Return the [X, Y] coordinate for the center point of the cell that contains the specified text.  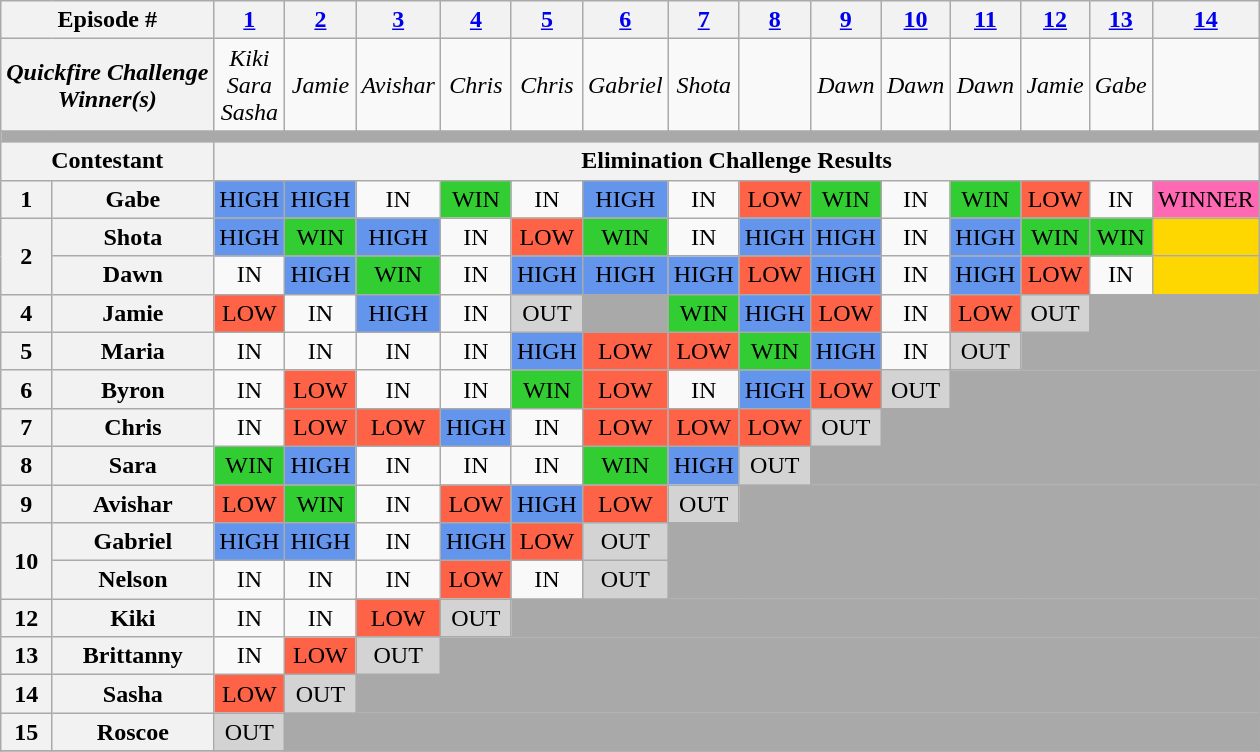
Quickfire ChallengeWinner(s) [108, 85]
Brittanny [133, 656]
Kiki [133, 618]
11 [986, 20]
WINNER [1206, 199]
Byron [133, 389]
Elimination Challenge Results [737, 161]
Sasha [133, 694]
KikiSaraSasha [250, 85]
3 [398, 20]
Roscoe [133, 732]
Episode # [108, 20]
15 [26, 732]
Maria [133, 351]
Nelson [133, 580]
Sara [133, 465]
Contestant [108, 161]
